For the text-containing cell, return its midpoint in (X, Y) coordinate format. 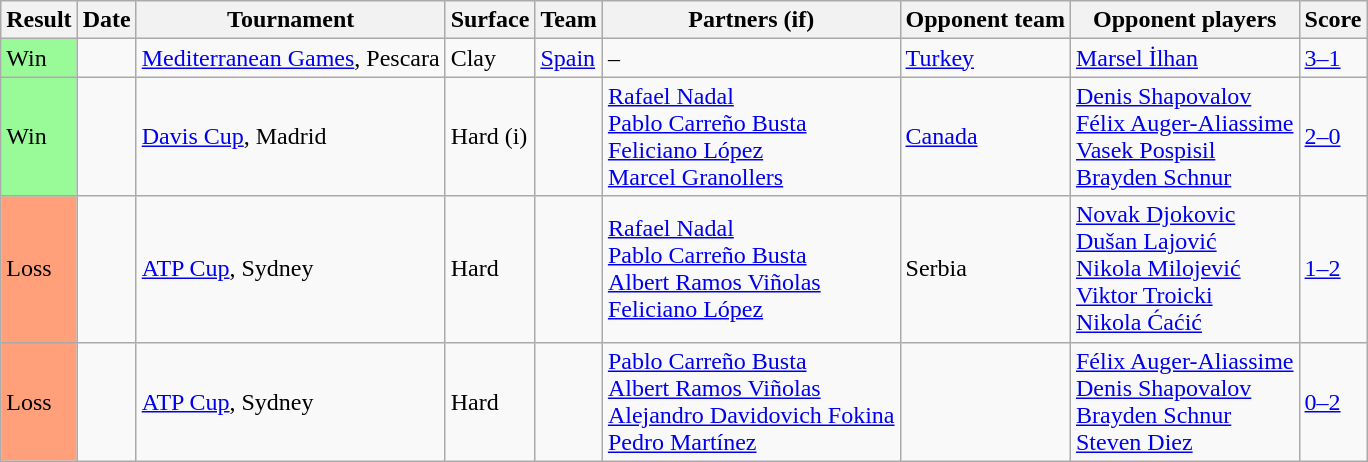
Mediterranean Games, Pescara (290, 58)
Novak DjokovicDušan LajovićNikola MilojevićViktor TroickiNikola Ćaćić (1184, 269)
Team (569, 20)
Serbia (985, 269)
Spain (569, 58)
Turkey (985, 58)
Result (39, 20)
Date (106, 20)
Surface (490, 20)
Pablo Carreño Busta Albert Ramos Viñolas Alejandro Davidovich Fokina Pedro Martínez (751, 402)
Denis Shapovalov Félix Auger-Aliassime Vasek Pospisil Brayden Schnur (1184, 136)
Hard (i) (490, 136)
– (751, 58)
Félix Auger-Aliassime Denis Shapovalov Brayden Schnur Steven Diez (1184, 402)
0–2 (1333, 402)
Tournament (290, 20)
Opponent players (1184, 20)
3–1 (1333, 58)
Rafael NadalPablo Carreño BustaAlbert Ramos Viñolas Feliciano López (751, 269)
Canada (985, 136)
Score (1333, 20)
Davis Cup, Madrid (290, 136)
Partners (if) (751, 20)
Clay (490, 58)
1–2 (1333, 269)
Rafael Nadal Pablo Carreño Busta Feliciano López Marcel Granollers (751, 136)
Marsel İlhan (1184, 58)
2–0 (1333, 136)
Opponent team (985, 20)
